Provide the [X, Y] coordinate of the cell's center where the given text is located.  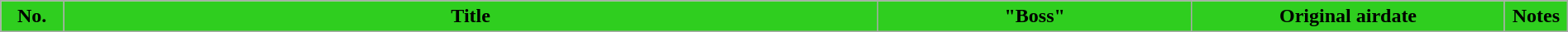
Title [471, 16]
No. [32, 16]
Notes [1536, 16]
"Boss" [1035, 16]
Original airdate [1348, 16]
